Scan for the cell matching the given text and deliver its (x, y) coordinate at center. 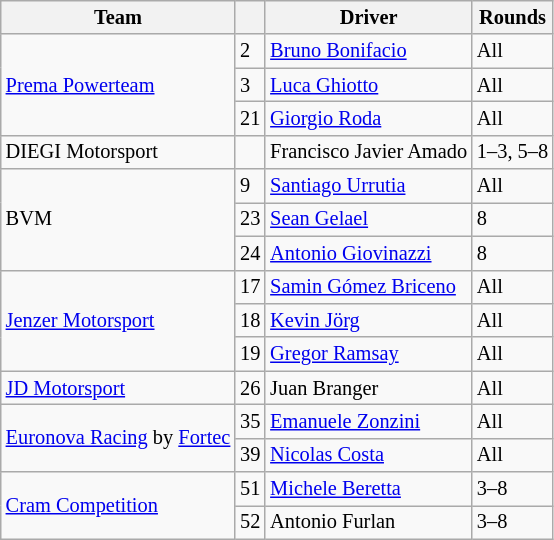
Juan Branger (368, 388)
BVM (118, 220)
Driver (368, 17)
Bruno Bonifacio (368, 51)
Jenzer Motorsport (118, 320)
21 (250, 118)
JD Motorsport (118, 388)
3 (250, 85)
Michele Beretta (368, 489)
17 (250, 287)
Euronova Racing by Fortec (118, 438)
35 (250, 421)
24 (250, 253)
Samin Gómez Briceno (368, 287)
Santiago Urrutia (368, 186)
Giorgio Roda (368, 118)
26 (250, 388)
DIEGI Motorsport (118, 152)
Nicolas Costa (368, 455)
19 (250, 354)
Luca Ghiotto (368, 85)
Gregor Ramsay (368, 354)
Emanuele Zonzini (368, 421)
2 (250, 51)
Francisco Javier Amado (368, 152)
Team (118, 17)
39 (250, 455)
Antonio Giovinazzi (368, 253)
Rounds (512, 17)
23 (250, 219)
52 (250, 522)
1–3, 5–8 (512, 152)
Kevin Jörg (368, 320)
Cram Competition (118, 506)
Prema Powerteam (118, 84)
Sean Gelael (368, 219)
51 (250, 489)
Antonio Furlan (368, 522)
18 (250, 320)
9 (250, 186)
